Return the [X, Y] coordinate for the center point of the cell that contains the specified text.  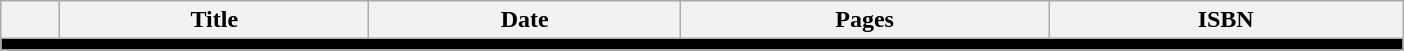
Title [214, 20]
Date [525, 20]
ISBN [1226, 20]
Pages [865, 20]
